Provide the [X, Y] coordinate of the cell's center where the given text is located.  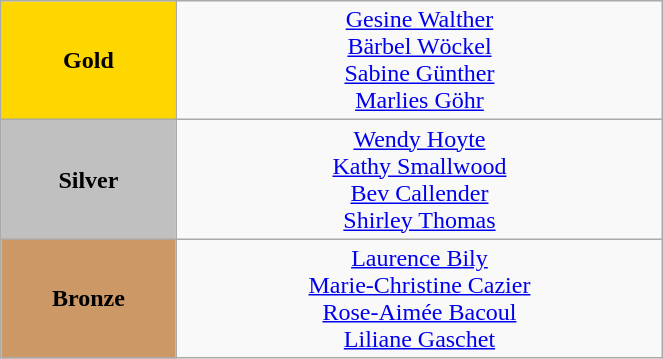
Gesine WaltherBärbel WöckelSabine GüntherMarlies Göhr [420, 60]
Silver [88, 180]
Bronze [88, 298]
Laurence BilyMarie-Christine CazierRose-Aimée BacoulLiliane Gaschet [420, 298]
Gold [88, 60]
Wendy HoyteKathy SmallwoodBev CallenderShirley Thomas [420, 180]
